Locate the cell with the specified text and output its (x, y) center coordinate. 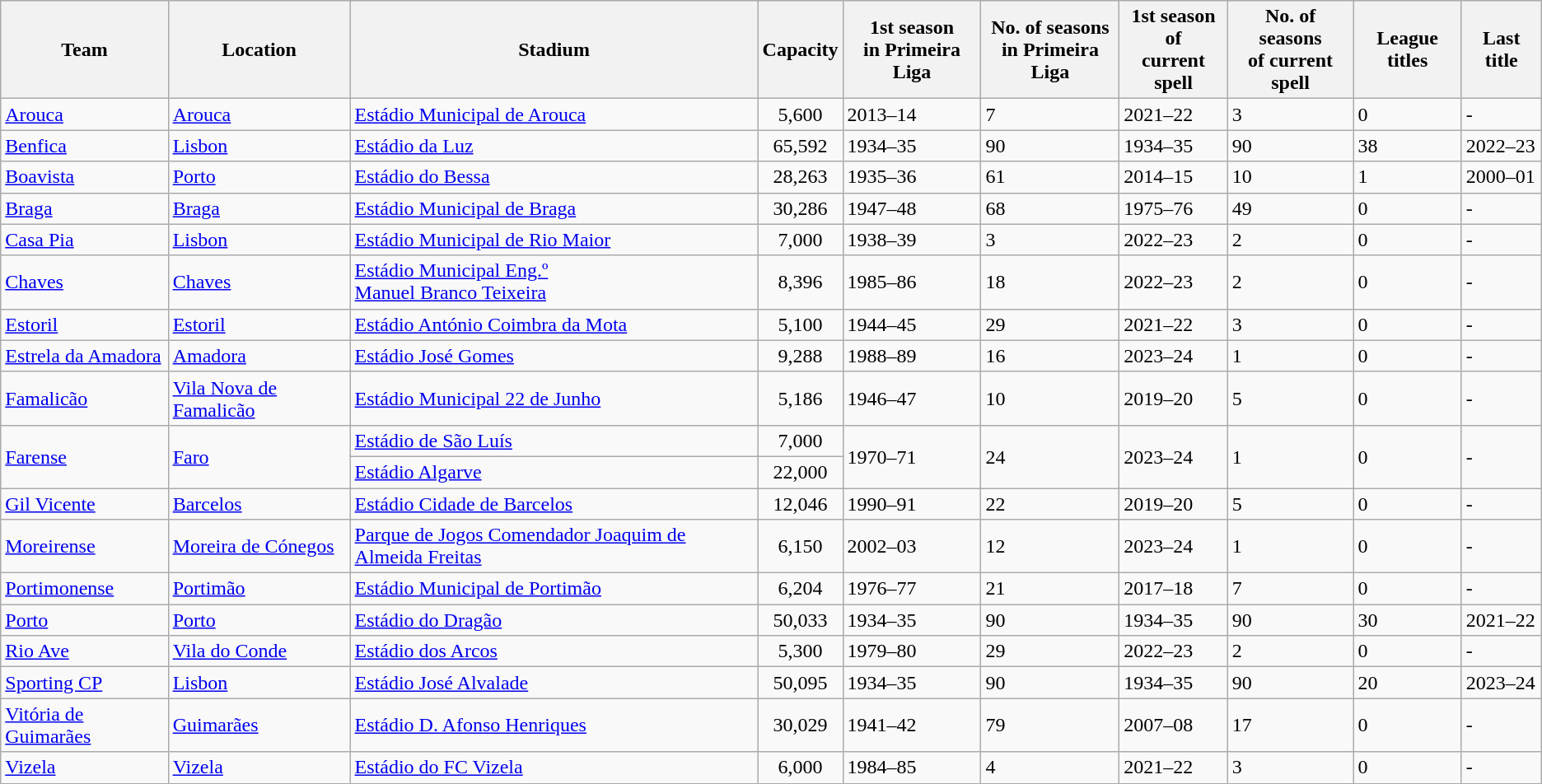
Portimonense (84, 589)
2014–15 (1173, 177)
2017–18 (1173, 589)
Estádio António Coimbra da Mota (554, 324)
1946–47 (912, 399)
1st seasonin Primeira Liga (912, 49)
Estádio do Dragão (554, 620)
1938–39 (912, 240)
1975–76 (1173, 208)
Stadium (554, 49)
22,000 (801, 472)
Estádio Cidade de Barcelos (554, 503)
5,600 (801, 114)
68 (1050, 208)
6,150 (801, 547)
21 (1050, 589)
38 (1407, 146)
1944–45 (912, 324)
22 (1050, 503)
Moreirense (84, 547)
Rio Ave (84, 651)
30,286 (801, 208)
Estádio dos Arcos (554, 651)
Farense (84, 456)
Faro (259, 456)
Estádio Municipal de Rio Maior (554, 240)
5,186 (801, 399)
Estádio do FC Vizela (554, 768)
No. of seasonsof current spell (1290, 49)
50,095 (801, 683)
65,592 (801, 146)
6,000 (801, 768)
Team (84, 49)
5,300 (801, 651)
9,288 (801, 356)
Boavista (84, 177)
Gil Vicente (84, 503)
1970–71 (912, 456)
2007–08 (1173, 725)
12 (1050, 547)
Estádio de São Luís (554, 441)
1979–80 (912, 651)
Estádio Municipal de Arouca (554, 114)
Vila do Conde (259, 651)
Guimarães (259, 725)
Estrela da Amadora (84, 356)
Amadora (259, 356)
2002–03 (912, 547)
2000–01 (1501, 177)
1941–42 (912, 725)
Barcelos (259, 503)
50,033 (801, 620)
16 (1050, 356)
Estádio José Alvalade (554, 683)
18 (1050, 282)
Estádio Municipal Eng.ºManuel Branco Teixeira (554, 282)
Estádio D. Afonso Henriques (554, 725)
49 (1290, 208)
1988–89 (912, 356)
1935–36 (912, 177)
Estádio José Gomes (554, 356)
Vitória de Guimarães (84, 725)
No. of seasonsin Primeira Liga (1050, 49)
Moreira de Cónegos (259, 547)
1990–91 (912, 503)
4 (1050, 768)
Capacity (801, 49)
Casa Pia (84, 240)
1st season ofcurrent spell (1173, 49)
Last title (1501, 49)
Estádio do Bessa (554, 177)
12,046 (801, 503)
6,204 (801, 589)
Estádio da Luz (554, 146)
30,029 (801, 725)
61 (1050, 177)
17 (1290, 725)
5,100 (801, 324)
League titles (1407, 49)
28,263 (801, 177)
Location (259, 49)
79 (1050, 725)
Famalicão (84, 399)
Sporting CP (84, 683)
Parque de Jogos Comendador Joaquim de Almeida Freitas (554, 547)
30 (1407, 620)
1947–48 (912, 208)
24 (1050, 456)
20 (1407, 683)
1976–77 (912, 589)
Portimão (259, 589)
1984–85 (912, 768)
Vila Nova de Famalicão (259, 399)
Estádio Municipal de Portimão (554, 589)
8,396 (801, 282)
Estádio Municipal 22 de Junho (554, 399)
2013–14 (912, 114)
Estádio Municipal de Braga (554, 208)
1985–86 (912, 282)
Benfica (84, 146)
Estádio Algarve (554, 472)
